Output the (x, y) coordinate of the center of the cell containing the given text.  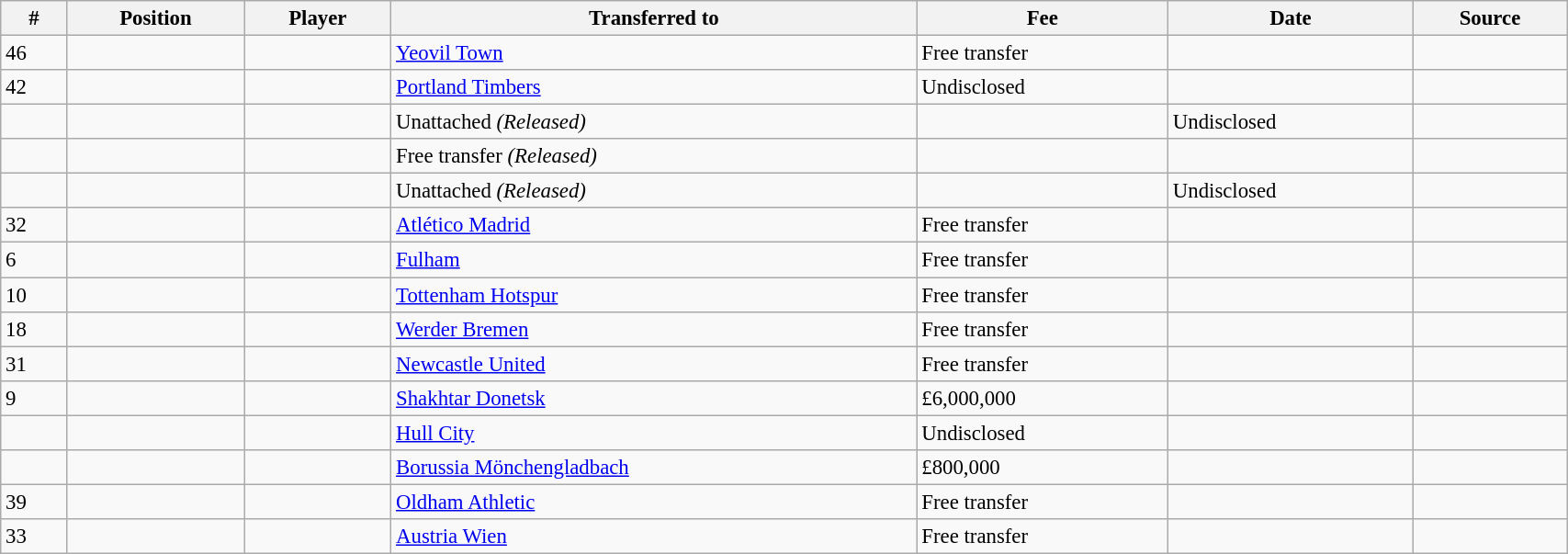
42 (34, 87)
Fulham (654, 260)
39 (34, 502)
Borussia Mönchengladbach (654, 468)
18 (34, 329)
Newcastle United (654, 364)
31 (34, 364)
# (34, 18)
Yeovil Town (654, 53)
9 (34, 398)
Position (156, 18)
Werder Bremen (654, 329)
Tottenham Hotspur (654, 295)
Atlético Madrid (654, 225)
Hull City (654, 433)
Oldham Athletic (654, 502)
Portland Timbers (654, 87)
£800,000 (1043, 468)
Fee (1043, 18)
Player (318, 18)
10 (34, 295)
33 (34, 537)
Shakhtar Donetsk (654, 398)
Transferred to (654, 18)
Date (1292, 18)
46 (34, 53)
Free transfer (Released) (654, 156)
32 (34, 225)
Austria Wien (654, 537)
Source (1490, 18)
6 (34, 260)
£6,000,000 (1043, 398)
